Locate the cell with the specified text and output its [x, y] center coordinate. 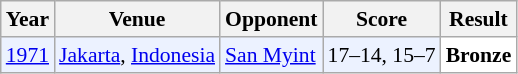
Bronze [479, 55]
San Myint [272, 55]
Result [479, 19]
Year [28, 19]
Venue [137, 19]
Jakarta, Indonesia [137, 55]
Opponent [272, 19]
1971 [28, 55]
Score [382, 19]
17–14, 15–7 [382, 55]
